Pinpoint the cell where the given text exists, returning its (X, Y) midpoint coordinate. 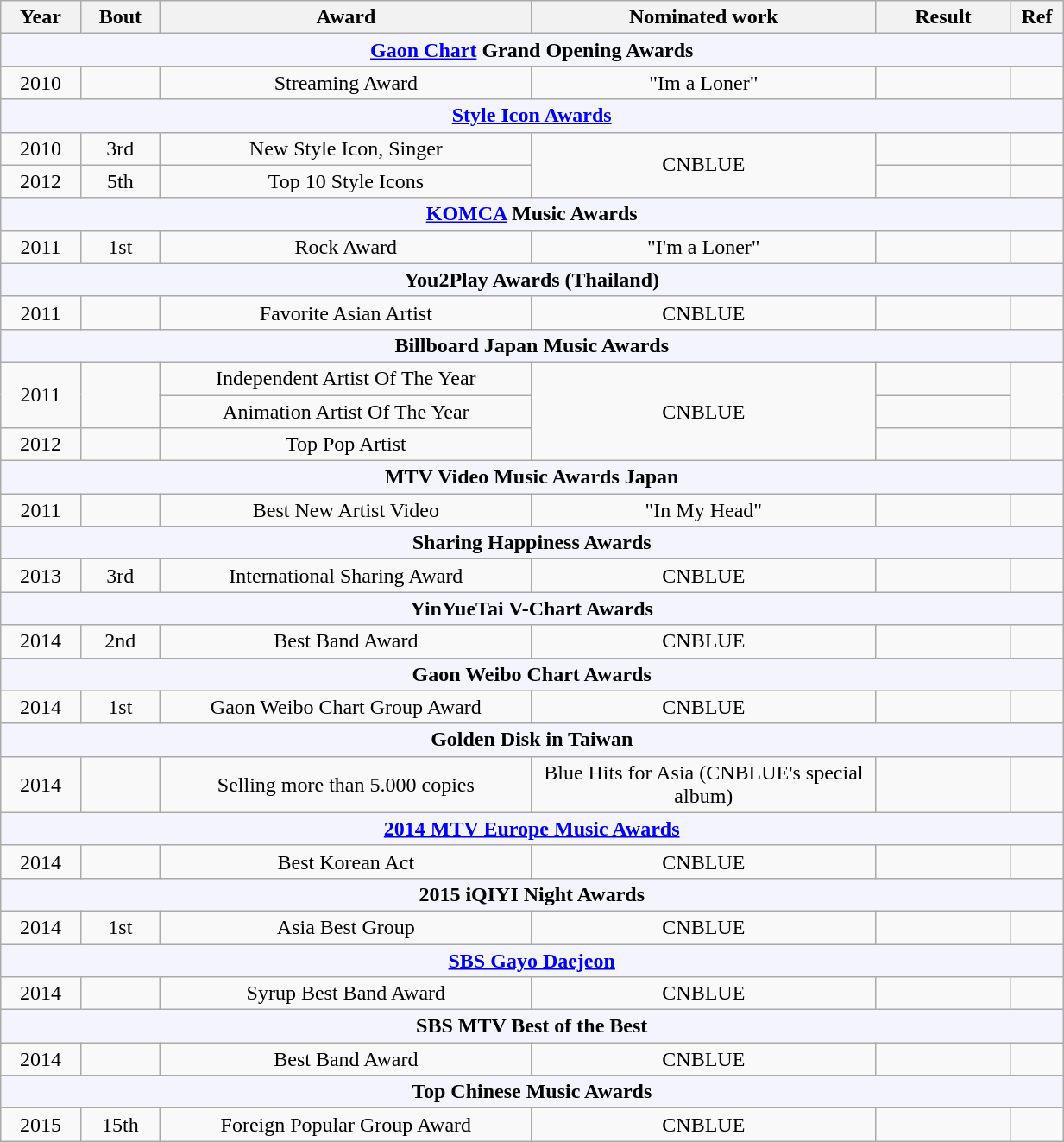
Rock Award (347, 247)
Foreign Popular Group Award (347, 1125)
2014 MTV Europe Music Awards (532, 829)
2013 (41, 576)
Year (41, 17)
2nd (120, 641)
Golden Disk in Taiwan (532, 740)
Gaon Chart Grand Opening Awards (532, 50)
SBS MTV Best of the Best (532, 1026)
International Sharing Award (347, 576)
2015 (41, 1125)
Sharing Happiness Awards (532, 543)
Gaon Weibo Chart Awards (532, 674)
"Im a Loner" (703, 83)
Streaming Award (347, 83)
Award (347, 17)
Top 10 Style Icons (347, 181)
Style Icon Awards (532, 116)
YinYueTai V-Chart Awards (532, 609)
Independent Artist Of The Year (347, 378)
5th (120, 181)
Top Chinese Music Awards (532, 1092)
Asia Best Group (347, 927)
KOMCA Music Awards (532, 214)
2015 iQIYI Night Awards (532, 894)
You2Play Awards (Thailand) (532, 280)
Selling more than 5.000 copies (347, 784)
Result (944, 17)
Best Korean Act (347, 861)
Favorite Asian Artist (347, 312)
Ref (1036, 17)
SBS Gayo Daejeon (532, 961)
Nominated work (703, 17)
Top Pop Artist (347, 445)
Best New Artist Video (347, 510)
Bout (120, 17)
Billboard Japan Music Awards (532, 345)
15th (120, 1125)
MTV Video Music Awards Japan (532, 477)
Syrup Best Band Award (347, 994)
New Style Icon, Singer (347, 148)
"In My Head" (703, 510)
Gaon Weibo Chart Group Award (347, 707)
"I'm a Loner" (703, 247)
Blue Hits for Asia (CNBLUE's special album) (703, 784)
Animation Artist Of The Year (347, 412)
